Capture the cell that displays the provided text and extract its (x, y) central coordinate. 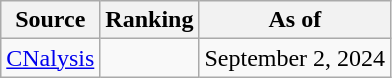
September 2, 2024 (295, 58)
As of (295, 20)
Source (50, 20)
CNalysis (50, 58)
Ranking (150, 20)
